Scan for the cell matching the given text and deliver its [x, y] coordinate at center. 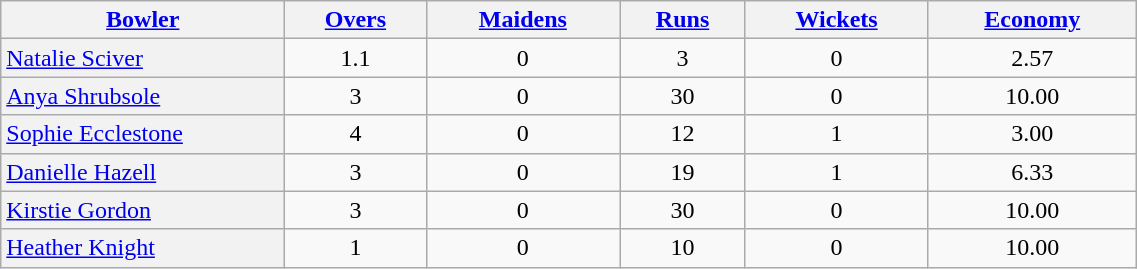
Bowler [143, 20]
Economy [1032, 20]
Overs [356, 20]
3.00 [1032, 134]
Runs [683, 20]
Danielle Hazell [143, 172]
12 [683, 134]
1.1 [356, 58]
Kirstie Gordon [143, 210]
19 [683, 172]
4 [356, 134]
2.57 [1032, 58]
Natalie Sciver [143, 58]
10 [683, 248]
6.33 [1032, 172]
Heather Knight [143, 248]
Anya Shrubsole [143, 96]
Wickets [836, 20]
Sophie Ecclestone [143, 134]
Maidens [523, 20]
